Detect which cell encompasses the target text, then output its (X, Y) center coordinate. 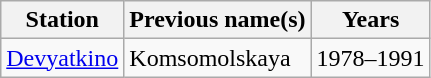
Previous name(s) (218, 20)
Years (370, 20)
Devyatkino (62, 58)
Station (62, 20)
Komsomolskaya (218, 58)
1978–1991 (370, 58)
